Identify which cell holds the provided text, then report its (X, Y) central coordinate. 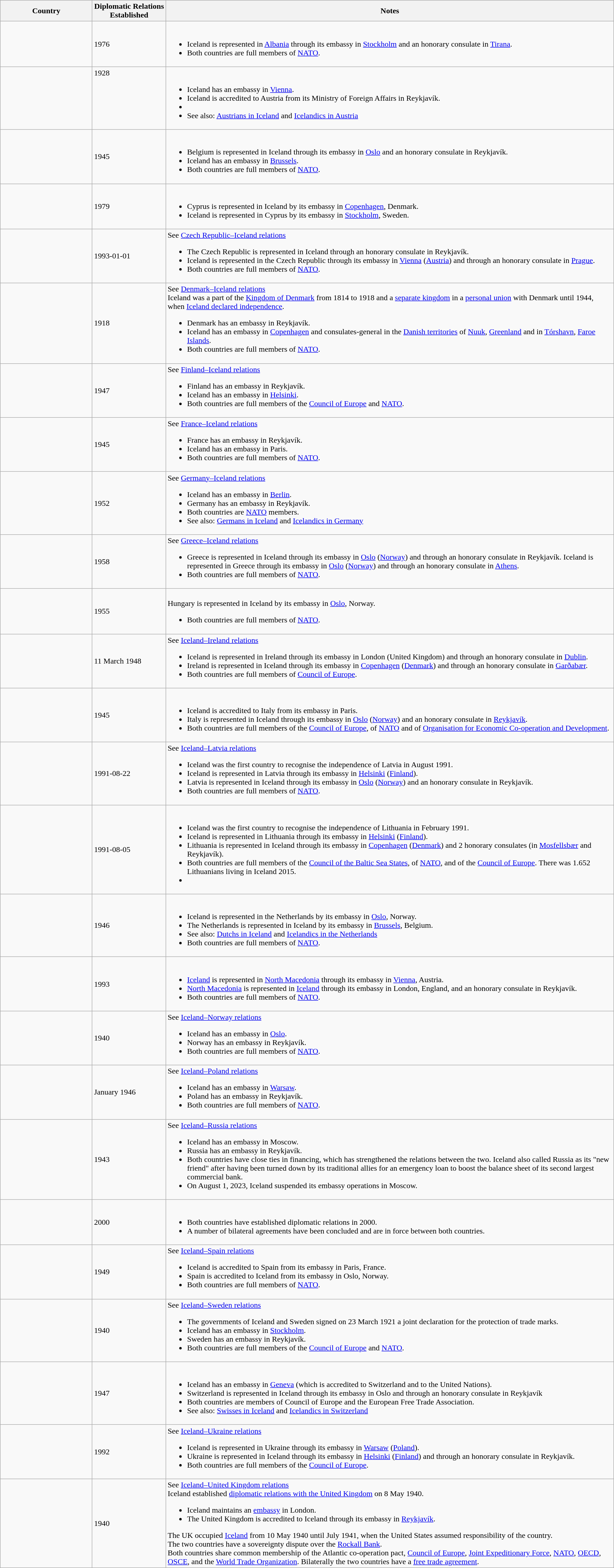
2000 (129, 1222)
1991-08-05 (129, 850)
1952 (129, 503)
1949 (129, 1272)
See Iceland–Poland relationsIceland has an embassy in Warsaw.Poland has an embassy in Reykjavík.Both countries are full members of NATO. (390, 1092)
1976 (129, 44)
Notes (390, 11)
Diplomatic Relations Established (129, 11)
Cyprus is represented in Iceland by its embassy in Copenhagen, Denmark.Iceland is represented in Cyprus by its embassy in Stockholm, Sweden. (390, 206)
Iceland is represented in Albania through its embassy in Stockholm and an honorary consulate in Tirana.Both countries are full members of NATO. (390, 44)
1946 (129, 926)
1943 (129, 1159)
Country (46, 11)
1993-01-01 (129, 256)
1928 (129, 98)
1955 (129, 611)
1991-08-22 (129, 774)
January 1946 (129, 1092)
See Iceland–Norway relationsIceland has an embassy in Oslo.Norway has an embassy in Reykjavík.Both countries are full members of NATO. (390, 1038)
1993 (129, 984)
11 March 1948 (129, 661)
1979 (129, 206)
1958 (129, 562)
1992 (129, 1451)
Hungary is represented in Iceland by its embassy in Oslo, Norway.Both countries are full members of NATO. (390, 611)
1918 (129, 323)
See France–Iceland relationsFrance has an embassy in Reykjavík.Iceland has an embassy in Paris.Both countries are full members of NATO. (390, 444)
